Pinpoint the cell where the given text exists, returning its (x, y) midpoint coordinate. 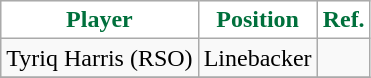
Player (100, 20)
Tyriq Harris (RSO) (100, 58)
Linebacker (258, 58)
Ref. (344, 20)
Position (258, 20)
